Capture the cell that displays the provided text and extract its [x, y] central coordinate. 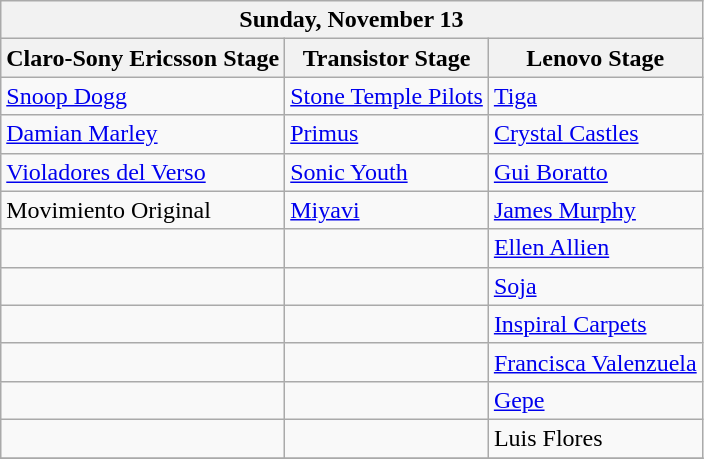
Francisca Valenzuela [595, 362]
Claro-Sony Ericsson Stage [143, 58]
Gepe [595, 400]
Ellen Allien [595, 248]
Miyavi [387, 210]
Luis Flores [595, 438]
Lenovo Stage [595, 58]
Sonic Youth [387, 172]
Crystal Castles [595, 134]
Damian Marley [143, 134]
Stone Temple Pilots [387, 96]
Tiga [595, 96]
Transistor Stage [387, 58]
Gui Boratto [595, 172]
Violadores del Verso [143, 172]
Soja [595, 286]
James Murphy [595, 210]
Inspiral Carpets [595, 324]
Primus [387, 134]
Sunday, November 13 [352, 20]
Snoop Dogg [143, 96]
Movimiento Original [143, 210]
